Locate the cell with the specified text and output its (x, y) center coordinate. 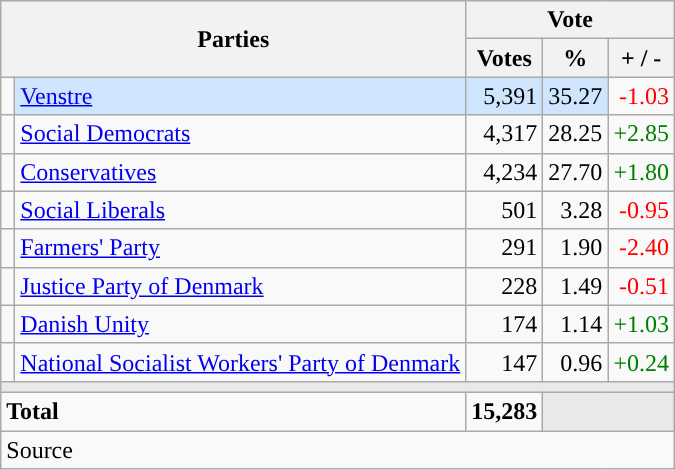
-1.03 (642, 96)
147 (504, 362)
Total (234, 411)
% (576, 58)
1.49 (576, 286)
27.70 (576, 172)
4,234 (504, 172)
501 (504, 210)
Votes (504, 58)
Parties (234, 39)
35.27 (576, 96)
-2.40 (642, 248)
+ / - (642, 58)
1.90 (576, 248)
-0.51 (642, 286)
+2.85 (642, 134)
+1.80 (642, 172)
Justice Party of Denmark (240, 286)
4,317 (504, 134)
291 (504, 248)
Danish Unity (240, 324)
1.14 (576, 324)
+1.03 (642, 324)
174 (504, 324)
Farmers' Party (240, 248)
3.28 (576, 210)
Social Democrats (240, 134)
28.25 (576, 134)
0.96 (576, 362)
Source (338, 449)
+0.24 (642, 362)
228 (504, 286)
Conservatives (240, 172)
National Socialist Workers' Party of Denmark (240, 362)
Vote (570, 20)
15,283 (504, 411)
-0.95 (642, 210)
Social Liberals (240, 210)
Venstre (240, 96)
5,391 (504, 96)
